Find where the given text appears and provide that cell's center as (X, Y) coordinate. 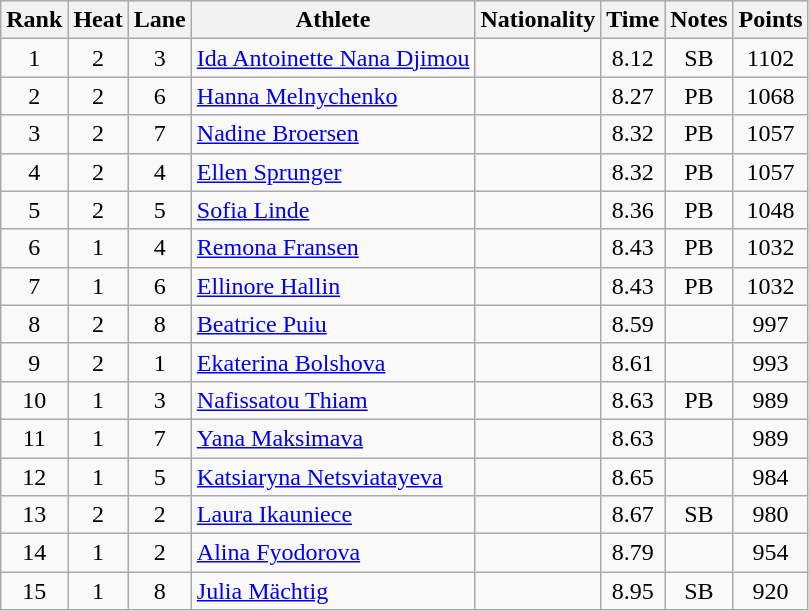
954 (770, 553)
8.67 (633, 515)
984 (770, 477)
993 (770, 362)
Ida Antoinette Nana Djimou (333, 58)
Heat (98, 20)
Athlete (333, 20)
Hanna Melnychenko (333, 96)
Ellinore Hallin (333, 286)
10 (34, 400)
13 (34, 515)
8.65 (633, 477)
Rank (34, 20)
8.59 (633, 324)
Lane (160, 20)
11 (34, 438)
8.27 (633, 96)
Nafissatou Thiam (333, 400)
Yana Maksimava (333, 438)
980 (770, 515)
12 (34, 477)
Katsiaryna Netsviatayeva (333, 477)
8.79 (633, 553)
Nationality (538, 20)
Nadine Broersen (333, 134)
997 (770, 324)
1068 (770, 96)
Points (770, 20)
Notes (699, 20)
14 (34, 553)
Julia Mächtig (333, 591)
8.95 (633, 591)
8.12 (633, 58)
9 (34, 362)
15 (34, 591)
Beatrice Puiu (333, 324)
Alina Fyodorova (333, 553)
Remona Fransen (333, 248)
Sofia Linde (333, 210)
920 (770, 591)
1048 (770, 210)
Laura Ikauniece (333, 515)
1102 (770, 58)
8.61 (633, 362)
Ekaterina Bolshova (333, 362)
Ellen Sprunger (333, 172)
8.36 (633, 210)
Time (633, 20)
